Detect which cell encompasses the target text, then output its [X, Y] center coordinate. 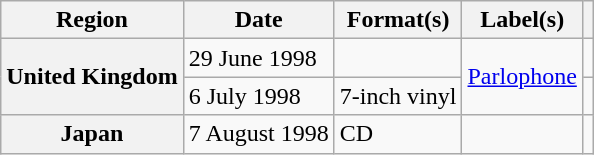
29 June 1998 [258, 58]
6 July 1998 [258, 96]
United Kingdom [92, 77]
Label(s) [522, 20]
CD [398, 134]
7 August 1998 [258, 134]
Japan [92, 134]
7-inch vinyl [398, 96]
Date [258, 20]
Region [92, 20]
Parlophone [522, 77]
Format(s) [398, 20]
